For the text-containing cell, return its midpoint in [x, y] coordinate format. 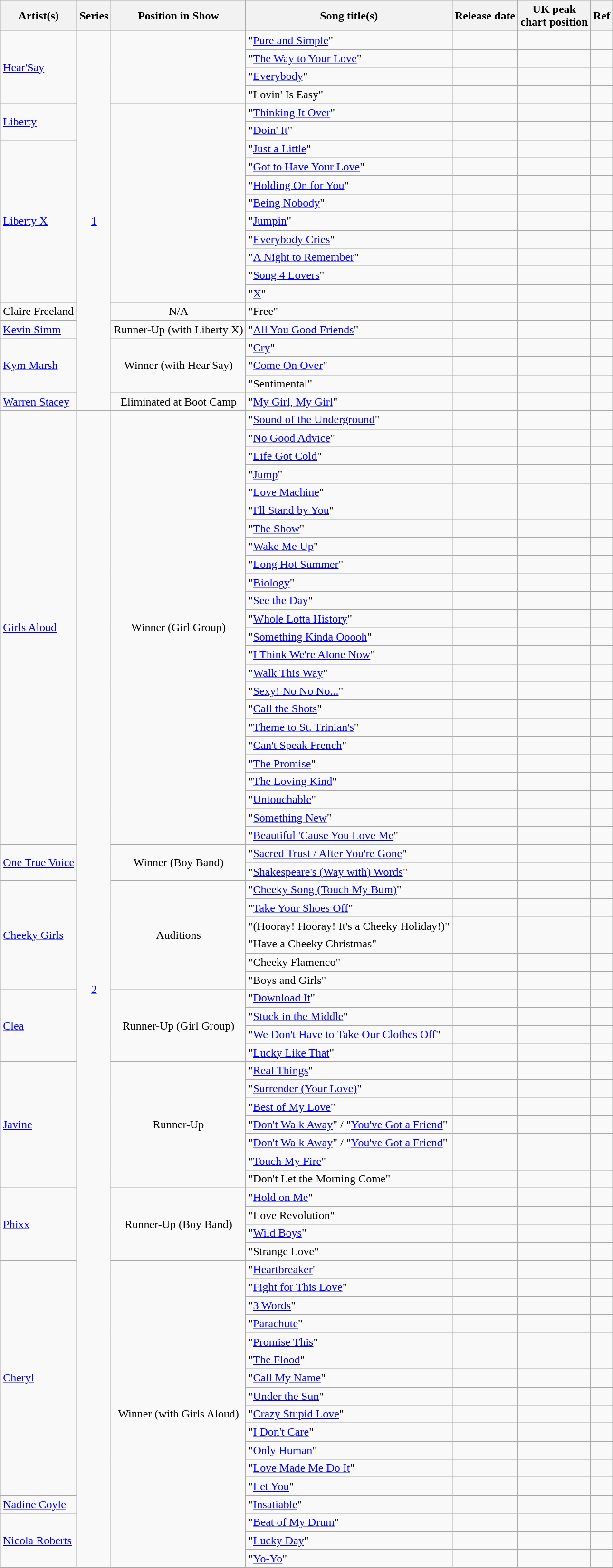
"Strange Love" [349, 1251]
Phixx [39, 1224]
Liberty X [39, 221]
"Something Kinda Ooooh" [349, 637]
Release date [485, 16]
"Take Your Shoes Off" [349, 908]
Winner (Girl Group) [179, 628]
"Sacred Trust / After You're Gone" [349, 854]
2 [94, 989]
"Beat of My Drum" [349, 1522]
"The Loving Kind" [349, 781]
"Cry" [349, 348]
"Whole Lotta History" [349, 619]
Clea [39, 1025]
"Hold on Me" [349, 1197]
Cheryl [39, 1378]
Hear'Say [39, 67]
"See the Day" [349, 601]
"Sound of the Underground" [349, 420]
"Lucky Day" [349, 1540]
"Come On Over" [349, 366]
Runner-Up (with Liberty X) [179, 330]
Winner (Boy Band) [179, 863]
"Holding On for You" [349, 185]
"3 Words" [349, 1305]
"The Way to Your Love" [349, 58]
"Biology" [349, 583]
"Love Made Me Do It" [349, 1468]
Warren Stacey [39, 402]
"Under the Sun" [349, 1396]
"We Don't Have to Take Our Clothes Off" [349, 1034]
"My Girl, My Girl" [349, 402]
"Crazy Stupid Love" [349, 1414]
Nadine Coyle [39, 1504]
Liberty [39, 122]
"Can't Speak French" [349, 745]
"Download It" [349, 998]
"Thinking It Over" [349, 113]
"Real Things" [349, 1070]
Winner (with Hear'Say) [179, 366]
"Wake Me Up" [349, 547]
Runner-Up (Girl Group) [179, 1025]
"Love Machine" [349, 492]
Nicola Roberts [39, 1540]
"Pure and Simple" [349, 40]
Auditions [179, 935]
"Let You" [349, 1486]
"Fight for This Love" [349, 1287]
"I Think We're Alone Now" [349, 655]
"Theme to St. Trinian's" [349, 727]
"X" [349, 293]
"Lovin' Is Easy" [349, 94]
One True Voice [39, 863]
"Sexy! No No No..." [349, 691]
"All You Good Friends" [349, 330]
"Song 4 Lovers" [349, 275]
"(Hooray! Hooray! It's a Cheeky Holiday!)" [349, 926]
"I Don't Care" [349, 1432]
"The Show" [349, 529]
Javine [39, 1124]
Position in Show [179, 16]
"Lucky Like That" [349, 1052]
1 [94, 221]
"Insatiable" [349, 1504]
"Best of My Love" [349, 1107]
"Something New" [349, 817]
"Don't Let the Morning Come" [349, 1179]
Winner (with Girls Aloud) [179, 1414]
Cheeky Girls [39, 935]
"Touch My Fire" [349, 1161]
"Free" [349, 312]
Runner-Up [179, 1124]
UK peakchart position [554, 16]
Song title(s) [349, 16]
"I'll Stand by You" [349, 510]
"Everybody Cries" [349, 239]
"A Night to Remember" [349, 257]
Artist(s) [39, 16]
"Surrender (Your Love)" [349, 1088]
"Yo-Yo" [349, 1559]
"The Promise" [349, 763]
"No Good Advice" [349, 438]
"Wild Boys" [349, 1233]
Ref [602, 16]
"Everybody" [349, 76]
"Call the Shots" [349, 709]
Kevin Simm [39, 330]
"Jumpin" [349, 221]
"Promise This" [349, 1341]
N/A [179, 312]
"Walk This Way" [349, 673]
"Stuck in the Middle" [349, 1016]
"Being Nobody" [349, 203]
"Long Hot Summer" [349, 565]
Series [94, 16]
"Beautiful 'Cause You Love Me" [349, 836]
"Have a Cheeky Christmas" [349, 944]
"Life Got Cold" [349, 456]
Kym Marsh [39, 366]
"Untouchable" [349, 799]
"The Flood" [349, 1360]
"Jump" [349, 474]
Girls Aloud [39, 628]
"Boys and Girls" [349, 980]
"Cheeky Flamenco" [349, 962]
"Sentimental" [349, 384]
"Only Human" [349, 1450]
"Doin' It" [349, 131]
"Got to Have Your Love" [349, 167]
"Cheeky Song (Touch My Bum)" [349, 890]
"Just a Little" [349, 149]
"Shakespeare's (Way with) Words" [349, 872]
"Parachute" [349, 1323]
Claire Freeland [39, 312]
"Love Revolution" [349, 1215]
"Call My Name" [349, 1378]
"Heartbreaker" [349, 1269]
Eliminated at Boot Camp [179, 402]
Runner-Up (Boy Band) [179, 1224]
